From the cell containing the given text, extract its center point as (X, Y) coordinate. 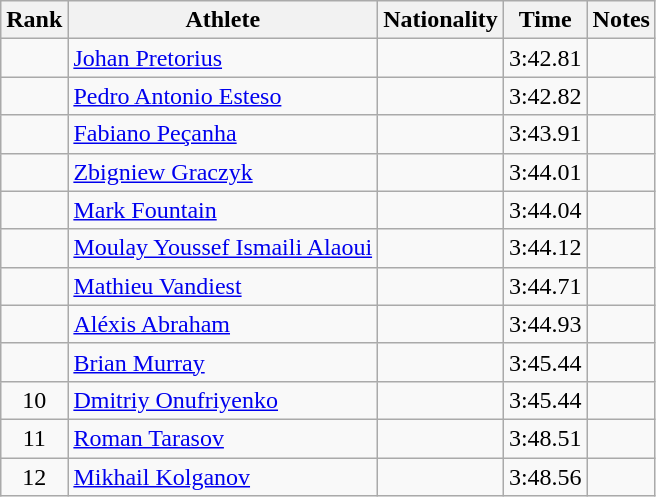
3:44.01 (545, 172)
Rank (34, 20)
Mikhail Kolganov (223, 477)
3:44.12 (545, 248)
Roman Tarasov (223, 438)
3:42.81 (545, 58)
Time (545, 20)
10 (34, 400)
Nationality (441, 20)
3:42.82 (545, 96)
3:43.91 (545, 134)
Dmitriy Onufriyenko (223, 400)
Zbigniew Graczyk (223, 172)
Notes (621, 20)
Moulay Youssef Ismaili Alaoui (223, 248)
Fabiano Peçanha (223, 134)
3:44.04 (545, 210)
Athlete (223, 20)
3:48.51 (545, 438)
Pedro Antonio Esteso (223, 96)
3:44.93 (545, 324)
3:48.56 (545, 477)
Brian Murray (223, 362)
3:44.71 (545, 286)
Aléxis Abraham (223, 324)
12 (34, 477)
Mark Fountain (223, 210)
Mathieu Vandiest (223, 286)
11 (34, 438)
Johan Pretorius (223, 58)
